Extract the [x, y] coordinate from the center of the cell holding the provided text.  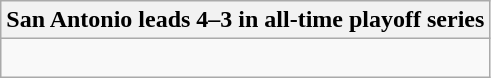
San Antonio leads 4–3 in all-time playoff series [246, 20]
